Output the [X, Y] coordinate of the center of the cell containing the given text.  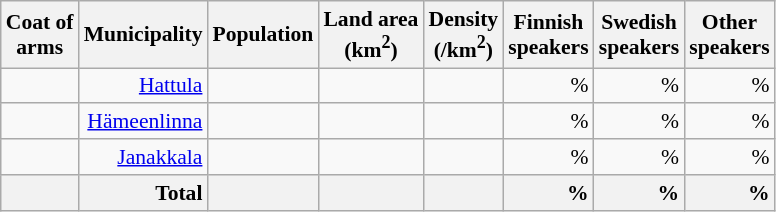
Density(/km2) [463, 34]
Hämeenlinna [144, 122]
Finnishspeakers [548, 34]
Otherspeakers [729, 34]
Coat ofarms [40, 34]
Land area(km2) [370, 34]
Population [262, 34]
Total [144, 193]
Municipality [144, 34]
Swedishspeakers [639, 34]
Hattula [144, 86]
Janakkala [144, 157]
